Detect which cell encompasses the target text, then output its (X, Y) center coordinate. 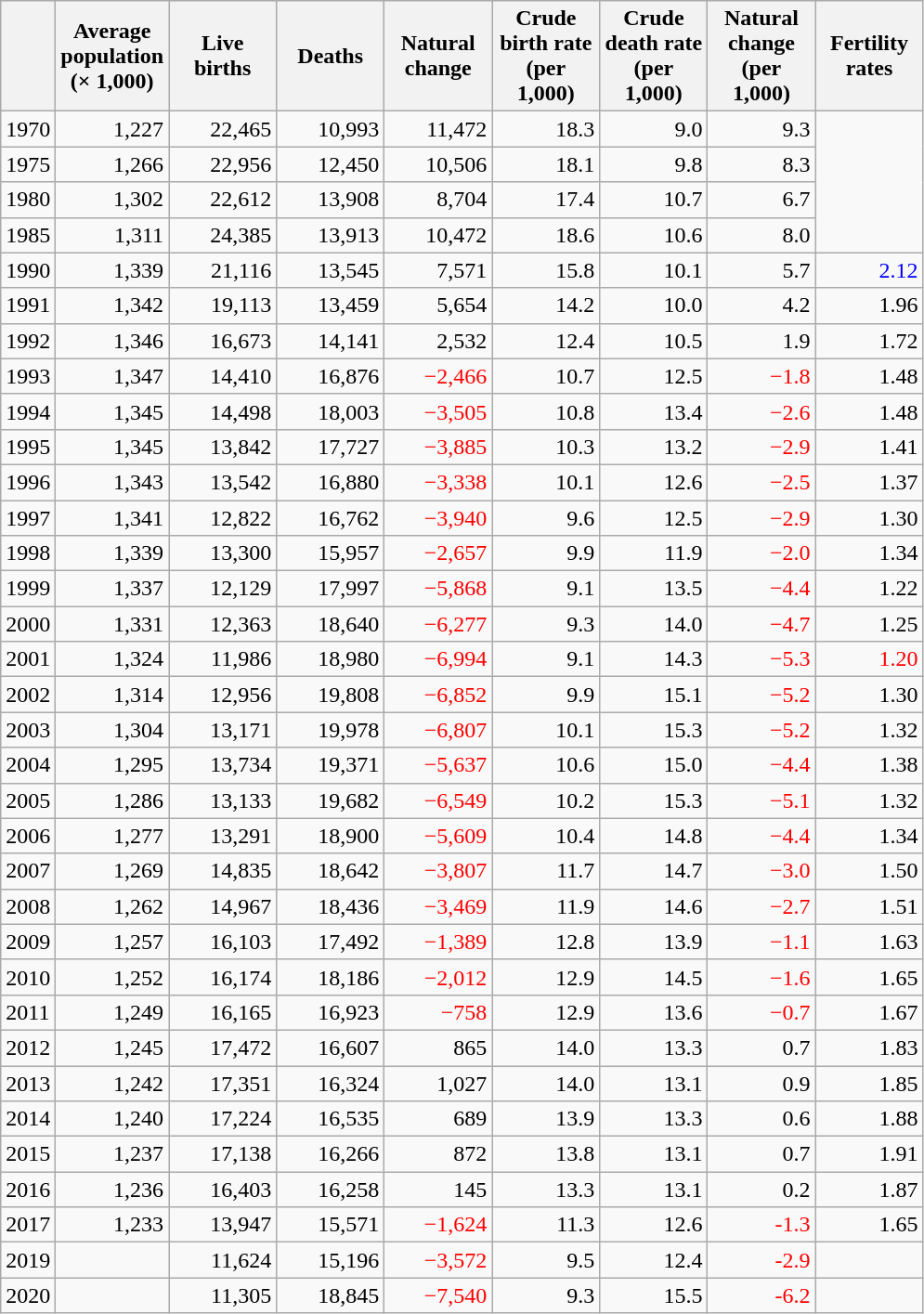
−0.7 (761, 1012)
1,027 (438, 1084)
10,506 (438, 164)
−1.6 (761, 977)
9.5 (546, 1260)
21,116 (223, 270)
−5,868 (438, 589)
13.8 (546, 1154)
17,472 (223, 1047)
1,245 (112, 1047)
1,304 (112, 730)
12,450 (331, 164)
−2.7 (761, 906)
13.2 (654, 447)
2013 (28, 1084)
19,682 (331, 800)
1.22 (869, 589)
2007 (28, 871)
18,900 (331, 836)
9.8 (654, 164)
1.38 (869, 765)
1.67 (869, 1012)
1.88 (869, 1119)
2014 (28, 1119)
1999 (28, 589)
1.63 (869, 942)
2009 (28, 942)
16,535 (331, 1119)
Fertility rates (869, 56)
8,704 (438, 200)
11,624 (223, 1260)
2.12 (869, 270)
16,673 (223, 341)
2019 (28, 1260)
1.85 (869, 1084)
−3,505 (438, 411)
-1.3 (761, 1225)
15,957 (331, 553)
1.96 (869, 306)
−3,940 (438, 517)
15.1 (654, 695)
1.51 (869, 906)
16,174 (223, 977)
18,980 (331, 659)
2,532 (438, 341)
18.3 (546, 129)
689 (438, 1119)
13,947 (223, 1225)
1,346 (112, 341)
−2,466 (438, 376)
1.72 (869, 341)
11.3 (546, 1225)
2006 (28, 836)
−7,540 (438, 1295)
18.6 (546, 235)
17,138 (223, 1154)
13,300 (223, 553)
1991 (28, 306)
2003 (28, 730)
10.2 (546, 800)
14.3 (654, 659)
865 (438, 1047)
11.7 (546, 871)
14.5 (654, 977)
22,465 (223, 129)
1,341 (112, 517)
1,242 (112, 1084)
10.5 (654, 341)
16,103 (223, 942)
14,835 (223, 871)
Crude death rate (per 1,000) (654, 56)
1.87 (869, 1190)
0.6 (761, 1119)
18,845 (331, 1295)
−2.5 (761, 482)
1,233 (112, 1225)
−6,549 (438, 800)
1,337 (112, 589)
16,762 (331, 517)
14.6 (654, 906)
0.9 (761, 1084)
1975 (28, 164)
18,186 (331, 977)
1,302 (112, 200)
2000 (28, 624)
10,472 (438, 235)
18,642 (331, 871)
1995 (28, 447)
−2.0 (761, 553)
12,129 (223, 589)
18.1 (546, 164)
−1.1 (761, 942)
1,237 (112, 1154)
19,978 (331, 730)
5,654 (438, 306)
1,342 (112, 306)
2002 (28, 695)
−5,609 (438, 836)
17,224 (223, 1119)
13,459 (331, 306)
1.37 (869, 482)
2015 (28, 1154)
−1,389 (438, 942)
13,291 (223, 836)
1992 (28, 341)
15.8 (546, 270)
−6,852 (438, 695)
14,967 (223, 906)
16,324 (331, 1084)
−5,637 (438, 765)
2001 (28, 659)
−2.6 (761, 411)
1.91 (869, 1154)
1.25 (869, 624)
17,727 (331, 447)
18,436 (331, 906)
8.3 (761, 164)
24,385 (223, 235)
13,842 (223, 447)
−1.8 (761, 376)
1,295 (112, 765)
19,808 (331, 695)
17.4 (546, 200)
16,266 (331, 1154)
−6,807 (438, 730)
15,196 (331, 1260)
1,262 (112, 906)
1,249 (112, 1012)
Natural change (per 1,000) (761, 56)
−3,469 (438, 906)
2017 (28, 1225)
13,542 (223, 482)
−6,994 (438, 659)
Crude birth rate (per 1,000) (546, 56)
2005 (28, 800)
Natural change (438, 56)
17,997 (331, 589)
12.8 (546, 942)
1980 (28, 200)
−3,885 (438, 447)
18,640 (331, 624)
1,236 (112, 1190)
13,913 (331, 235)
2008 (28, 906)
−3,572 (438, 1260)
11,986 (223, 659)
13.6 (654, 1012)
16,923 (331, 1012)
14,410 (223, 376)
−6,277 (438, 624)
1,343 (112, 482)
16,876 (331, 376)
−3.0 (761, 871)
1998 (28, 553)
1.41 (869, 447)
872 (438, 1154)
10.3 (546, 447)
14.2 (546, 306)
16,403 (223, 1190)
5.7 (761, 270)
22,612 (223, 200)
1993 (28, 376)
17,492 (331, 942)
14,141 (331, 341)
13,734 (223, 765)
12,822 (223, 517)
13,171 (223, 730)
1,257 (112, 942)
16,165 (223, 1012)
10.8 (546, 411)
-2.9 (761, 1260)
2004 (28, 765)
1,311 (112, 235)
1,240 (112, 1119)
1,266 (112, 164)
6.7 (761, 200)
12,956 (223, 695)
1996 (28, 482)
1997 (28, 517)
11,305 (223, 1295)
2011 (28, 1012)
12,363 (223, 624)
1,324 (112, 659)
1,252 (112, 977)
2016 (28, 1190)
Live births (223, 56)
1985 (28, 235)
1,269 (112, 871)
1,331 (112, 624)
13,908 (331, 200)
−4.7 (761, 624)
19,371 (331, 765)
16,607 (331, 1047)
13,545 (331, 270)
13.5 (654, 589)
10.0 (654, 306)
1,314 (112, 695)
−1,624 (438, 1225)
1,227 (112, 129)
16,880 (331, 482)
1,347 (112, 376)
1.20 (869, 659)
10,993 (331, 129)
2020 (28, 1295)
7,571 (438, 270)
15.5 (654, 1295)
15.0 (654, 765)
1,277 (112, 836)
13.4 (654, 411)
13,133 (223, 800)
1970 (28, 129)
4.2 (761, 306)
19,113 (223, 306)
1,286 (112, 800)
2012 (28, 1047)
1.9 (761, 341)
18,003 (331, 411)
9.0 (654, 129)
1990 (28, 270)
Average population (× 1,000) (112, 56)
14,498 (223, 411)
−2,657 (438, 553)
17,351 (223, 1084)
9.6 (546, 517)
1994 (28, 411)
Deaths (331, 56)
145 (438, 1190)
15,571 (331, 1225)
2010 (28, 977)
11,472 (438, 129)
−5.3 (761, 659)
−5.1 (761, 800)
1.83 (869, 1047)
1.50 (869, 871)
16,258 (331, 1190)
22,956 (223, 164)
−3,338 (438, 482)
14.7 (654, 871)
−758 (438, 1012)
8.0 (761, 235)
−2,012 (438, 977)
0.2 (761, 1190)
10.4 (546, 836)
14.8 (654, 836)
-6.2 (761, 1295)
−3,807 (438, 871)
